For the text-containing cell, return its midpoint in (X, Y) coordinate format. 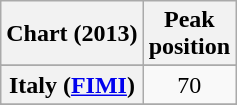
70 (189, 85)
Chart (2013) (72, 34)
Peakposition (189, 34)
Italy (FIMI) (72, 85)
